Detect which cell encompasses the target text, then output its [X, Y] center coordinate. 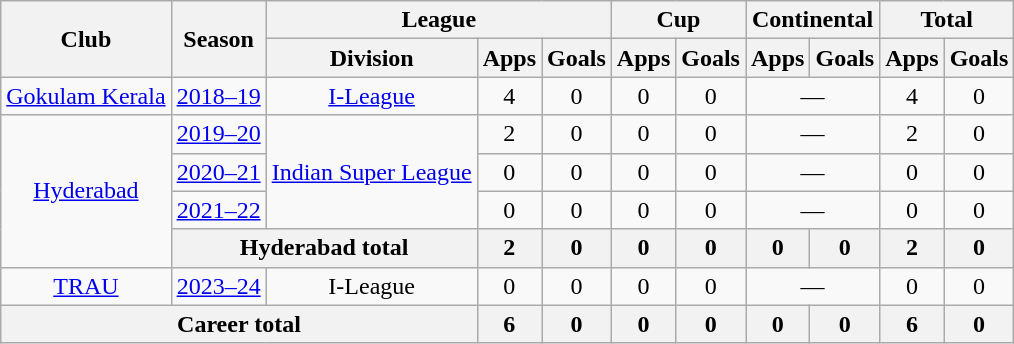
Cup [678, 20]
Season [218, 39]
TRAU [86, 286]
Gokulam Kerala [86, 96]
Club [86, 39]
Total [947, 20]
2020–21 [218, 172]
League [438, 20]
Continental [813, 20]
Career total [239, 324]
2019–20 [218, 134]
Hyderabad total [324, 248]
Division [372, 58]
2018–19 [218, 96]
2021–22 [218, 210]
Hyderabad [86, 191]
2023–24 [218, 286]
Indian Super League [372, 172]
